Pinpoint the cell where the given text exists, returning its [x, y] midpoint coordinate. 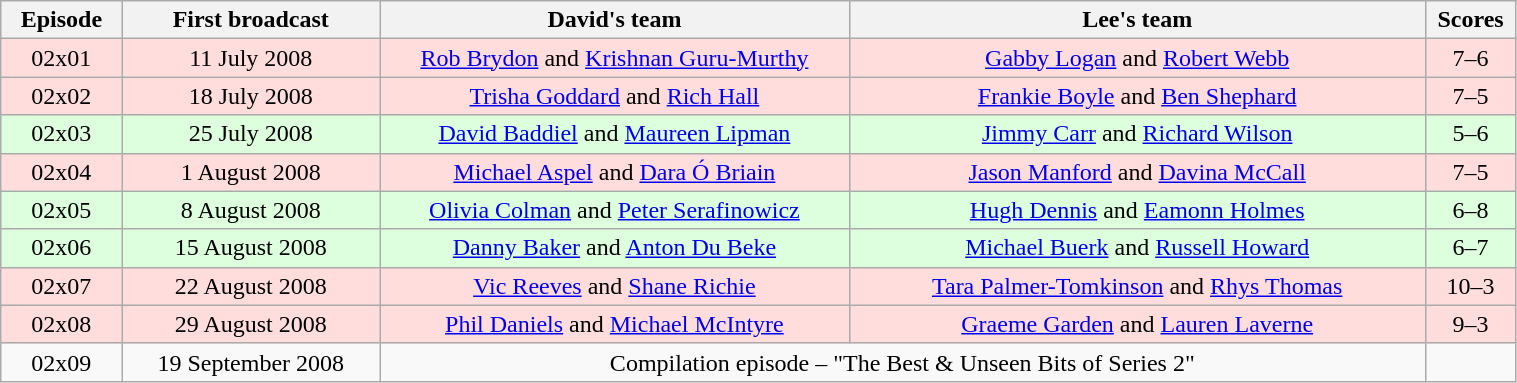
29 August 2008 [251, 324]
Lee's team [1137, 20]
Episode [62, 20]
25 July 2008 [251, 134]
02x09 [62, 362]
02x05 [62, 210]
02x08 [62, 324]
02x01 [62, 58]
Phil Daniels and Michael McIntyre [615, 324]
6–8 [1470, 210]
Tara Palmer-Tomkinson and Rhys Thomas [1137, 286]
02x07 [62, 286]
First broadcast [251, 20]
10–3 [1470, 286]
22 August 2008 [251, 286]
Vic Reeves and Shane Richie [615, 286]
David Baddiel and Maureen Lipman [615, 134]
Gabby Logan and Robert Webb [1137, 58]
02x03 [62, 134]
5–6 [1470, 134]
9–3 [1470, 324]
02x02 [62, 96]
Trisha Goddard and Rich Hall [615, 96]
Compilation episode – "The Best & Unseen Bits of Series 2" [903, 362]
18 July 2008 [251, 96]
Jimmy Carr and Richard Wilson [1137, 134]
19 September 2008 [251, 362]
15 August 2008 [251, 248]
Jason Manford and Davina McCall [1137, 172]
Danny Baker and Anton Du Beke [615, 248]
Graeme Garden and Lauren Laverne [1137, 324]
Scores [1470, 20]
Rob Brydon and Krishnan Guru-Murthy [615, 58]
Hugh Dennis and Eamonn Holmes [1137, 210]
Michael Aspel and Dara Ó Briain [615, 172]
02x04 [62, 172]
Frankie Boyle and Ben Shephard [1137, 96]
7–6 [1470, 58]
David's team [615, 20]
11 July 2008 [251, 58]
8 August 2008 [251, 210]
02x06 [62, 248]
1 August 2008 [251, 172]
Michael Buerk and Russell Howard [1137, 248]
Olivia Colman and Peter Serafinowicz [615, 210]
6–7 [1470, 248]
